Locate the cell with the specified text and output its [X, Y] center coordinate. 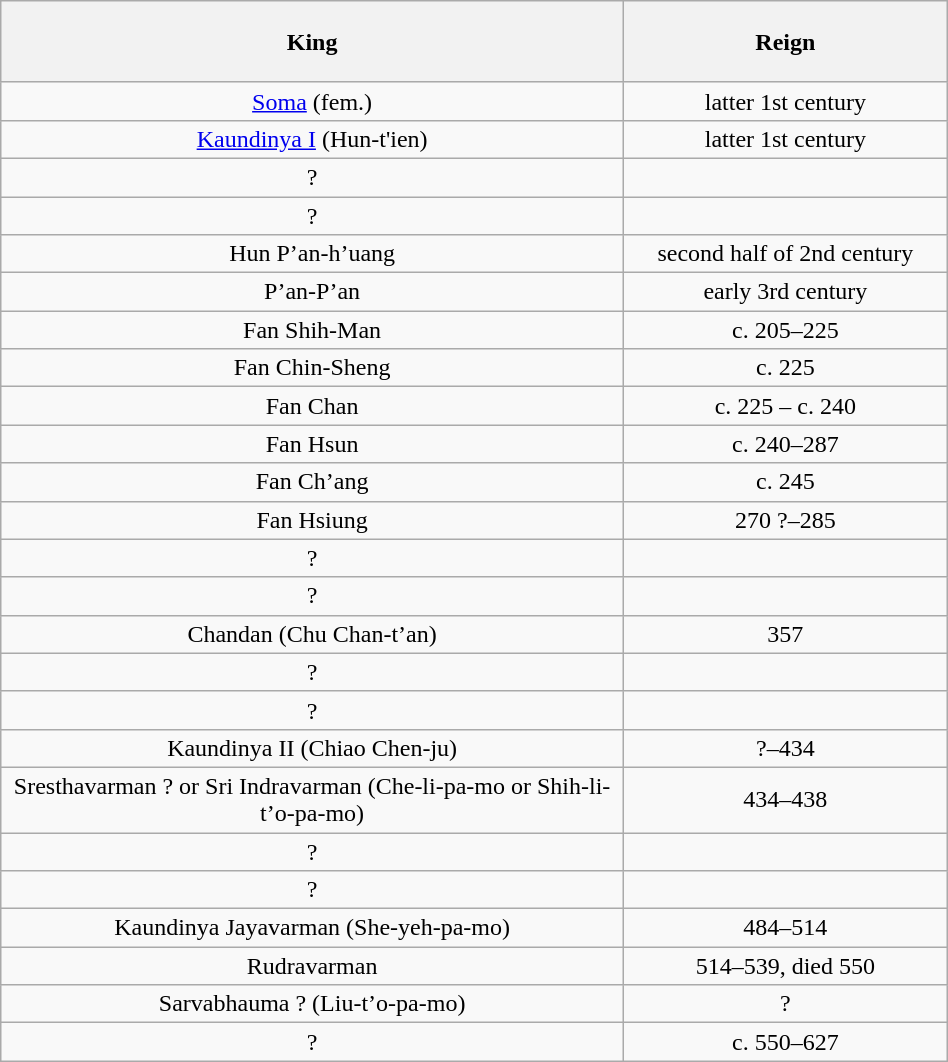
514–539, died 550 [785, 966]
Fan Shih-Man [312, 330]
Kaundinya II (Chiao Chen-ju) [312, 748]
Kaundinya I (Hun-t'ien) [312, 139]
Soma (fem.) [312, 101]
c. 225 [785, 368]
Fan Ch’ang [312, 482]
c. 225 – c. 240 [785, 406]
Rudravarman [312, 966]
Fan Chin-Sheng [312, 368]
Fan Hsun [312, 444]
Sarvabhauma ? (Liu-t’o-pa-mo) [312, 1004]
357 [785, 634]
second half of 2nd century [785, 254]
?–434 [785, 748]
Chandan (Chu Chan-t’an) [312, 634]
c. 550–627 [785, 1042]
c. 205–225 [785, 330]
c. 240–287 [785, 444]
Kaundinya Jayavarman (She-yeh-pa-mo) [312, 928]
Sresthavarman ? or Sri Indravarman (Che-li-pa-mo or Shih-li-t’o-pa-mo) [312, 800]
Hun P’an-h’uang [312, 254]
c. 245 [785, 482]
270 ?–285 [785, 520]
early 3rd century [785, 292]
434–438 [785, 800]
Fan Hsiung [312, 520]
King [312, 42]
484–514 [785, 928]
Reign [785, 42]
Fan Chan [312, 406]
P’an-P’an [312, 292]
